Search for the cell housing the specified text and yield its [X, Y] center coordinate. 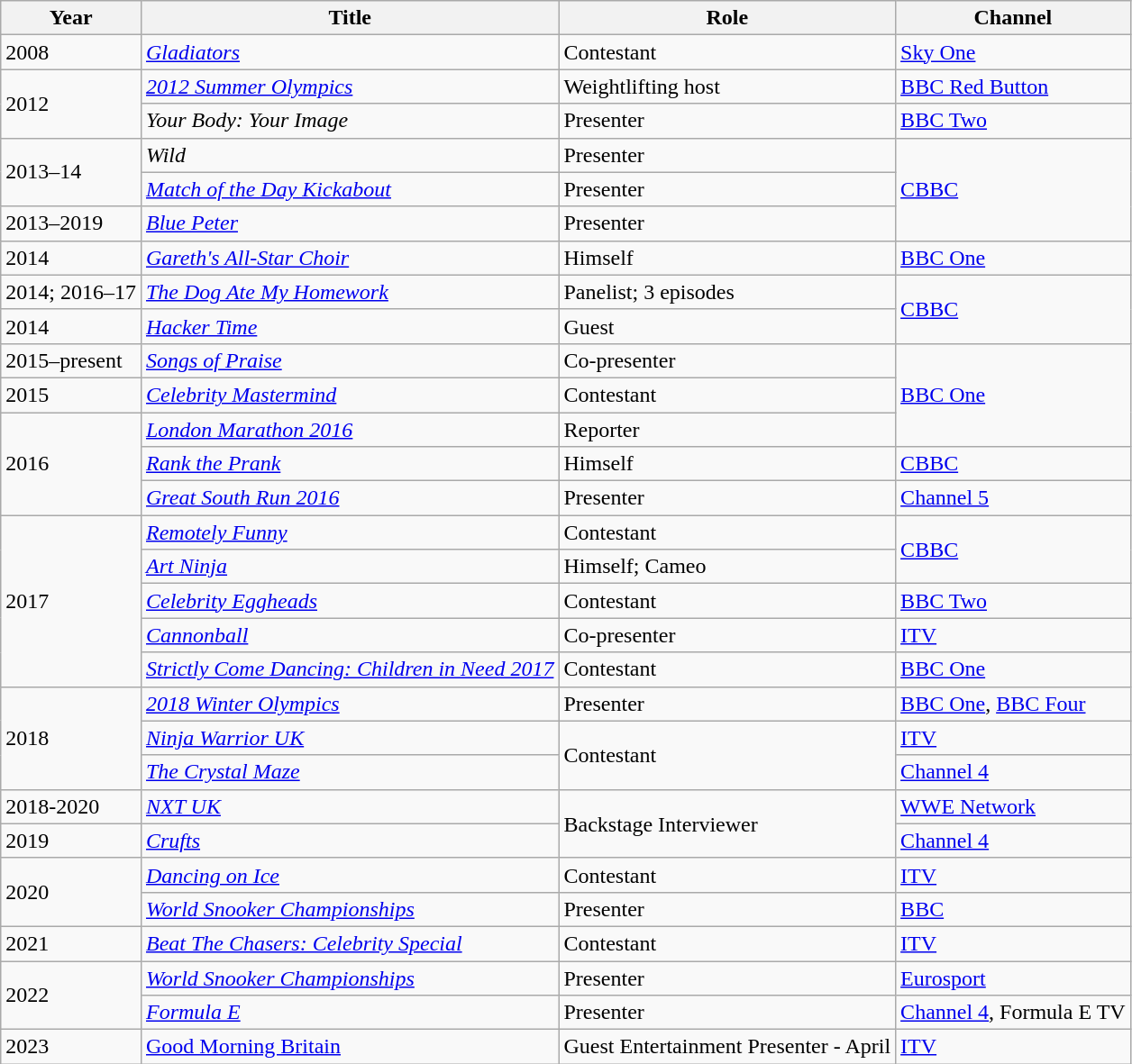
Weightlifting host [727, 86]
Remotely Funny [350, 532]
2013–14 [71, 172]
Formula E [350, 1013]
Channel 4, Formula E TV [1013, 1013]
2014; 2016–17 [71, 292]
NXT UK [350, 806]
The Crystal Maze [350, 772]
Songs of Praise [350, 360]
2013–2019 [71, 223]
2015 [71, 395]
2012 Summer Olympics [350, 86]
2017 [71, 601]
WWE Network [1013, 806]
2016 [71, 464]
Role [727, 18]
Panelist; 3 episodes [727, 292]
Match of the Day Kickabout [350, 189]
Guest [727, 326]
2020 [71, 892]
Channel 5 [1013, 498]
Strictly Come Dancing: Children in Need 2017 [350, 669]
Great South Run 2016 [350, 498]
London Marathon 2016 [350, 430]
BBC [1013, 909]
Celebrity Mastermind [350, 395]
Backstage Interviewer [727, 823]
2012 [71, 104]
Celebrity Eggheads [350, 601]
Sky One [1013, 52]
Dancing on Ice [350, 875]
BBC One, BBC Four [1013, 704]
Channel [1013, 18]
Year [71, 18]
2018-2020 [71, 806]
2019 [71, 841]
2015–present [71, 360]
2021 [71, 943]
2023 [71, 1047]
2022 [71, 995]
2018 Winter Olympics [350, 704]
Guest Entertainment Presenter - April [727, 1047]
Rank the Prank [350, 464]
Cannonball [350, 635]
Wild [350, 155]
Art Ninja [350, 567]
Crufts [350, 841]
Hacker Time [350, 326]
Your Body: Your Image [350, 121]
2008 [71, 52]
Eurosport [1013, 978]
2018 [71, 738]
Gareth's All-Star Choir [350, 258]
Reporter [727, 430]
Gladiators [350, 52]
Himself; Cameo [727, 567]
Blue Peter [350, 223]
BBC Red Button [1013, 86]
The Dog Ate My Homework [350, 292]
Title [350, 18]
Good Morning Britain [350, 1047]
Ninja Warrior UK [350, 738]
Beat The Chasers: Celebrity Special [350, 943]
